Output the [x, y] coordinate of the center of the cell containing the given text.  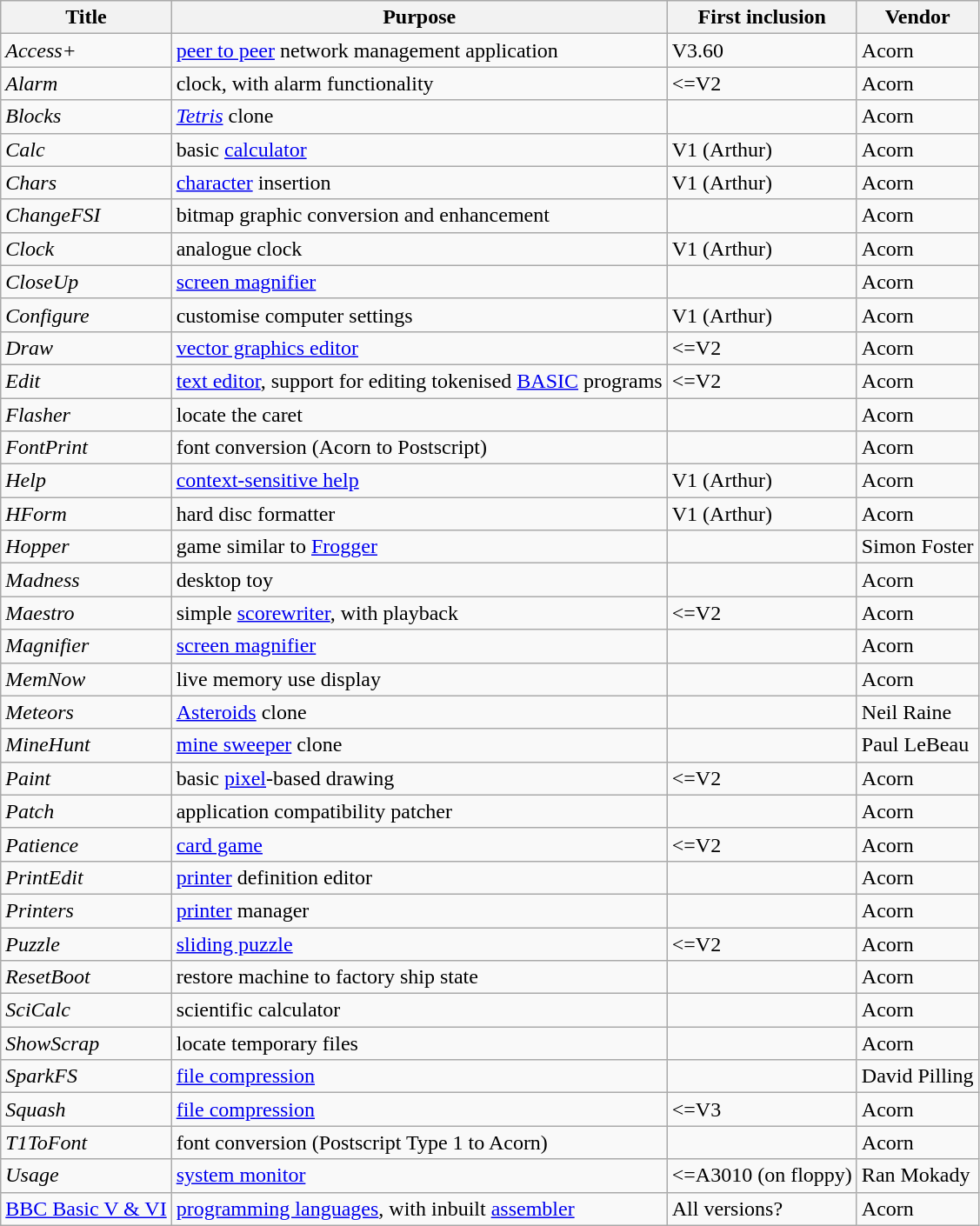
Madness [86, 580]
Squash [86, 1109]
PrintEdit [86, 877]
Access+ [86, 50]
game similar to Frogger [419, 547]
SparkFS [86, 1076]
ChangeFSI [86, 216]
basic calculator [419, 150]
FontPrint [86, 448]
Clock [86, 249]
printer manager [419, 910]
application compatibility patcher [419, 811]
Configure [86, 315]
Patch [86, 811]
<=V3 [762, 1109]
clock, with alarm functionality [419, 83]
restore machine to factory ship state [419, 977]
Purpose [419, 17]
Tetris clone [419, 117]
BBC Basic V & VI [86, 1209]
Vendor [917, 17]
sliding puzzle [419, 943]
Simon Foster [917, 547]
Draw [86, 348]
font conversion (Acorn to Postscript) [419, 448]
Puzzle [86, 943]
locate temporary files [419, 1043]
Blocks [86, 117]
HForm [86, 514]
text editor, support for editing tokenised BASIC programs [419, 381]
CloseUp [86, 282]
Usage [86, 1176]
Ran Mokady [917, 1176]
Maestro [86, 613]
Title [86, 17]
MemNow [86, 679]
hard disc formatter [419, 514]
vector graphics editor [419, 348]
David Pilling [917, 1076]
peer to peer network management application [419, 50]
ResetBoot [86, 977]
Chars [86, 183]
Edit [86, 381]
basic pixel-based drawing [419, 778]
Asteroids clone [419, 712]
SciCalc [86, 1010]
context-sensitive help [419, 481]
T1ToFont [86, 1143]
scientific calculator [419, 1010]
Flasher [86, 415]
V3.60 [762, 50]
Hopper [86, 547]
Printers [86, 910]
First inclusion [762, 17]
MineHunt [86, 745]
Alarm [86, 83]
locate the caret [419, 415]
system monitor [419, 1176]
live memory use display [419, 679]
Calc [86, 150]
Patience [86, 844]
font conversion (Postscript Type 1 to Acorn) [419, 1143]
mine sweeper clone [419, 745]
Neil Raine [917, 712]
character insertion [419, 183]
Paul LeBeau [917, 745]
analogue clock [419, 249]
bitmap graphic conversion and enhancement [419, 216]
desktop toy [419, 580]
All versions? [762, 1209]
card game [419, 844]
Help [86, 481]
simple scorewriter, with playback [419, 613]
Paint [86, 778]
printer definition editor [419, 877]
Meteors [86, 712]
Magnifier [86, 646]
<=A3010 (on floppy) [762, 1176]
ShowScrap [86, 1043]
customise computer settings [419, 315]
programming languages, with inbuilt assembler [419, 1209]
